Capture the cell that displays the provided text and extract its [X, Y] central coordinate. 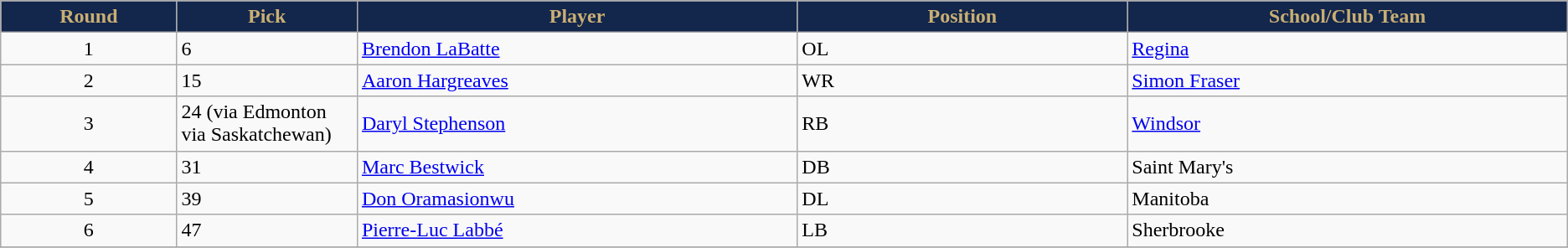
Marc Bestwick [576, 167]
Windsor [1347, 124]
Aaron Hargreaves [576, 80]
24 (via Edmonton via Saskatchewan) [267, 124]
Manitoba [1347, 199]
Brendon LaBatte [576, 49]
Don Oramasionwu [576, 199]
Position [962, 17]
School/Club Team [1347, 17]
47 [267, 230]
2 [89, 80]
15 [267, 80]
4 [89, 167]
Player [576, 17]
OL [962, 49]
Regina [1347, 49]
Simon Fraser [1347, 80]
Pierre-Luc Labbé [576, 230]
LB [962, 230]
Pick [267, 17]
Saint Mary's [1347, 167]
39 [267, 199]
DB [962, 167]
31 [267, 167]
3 [89, 124]
1 [89, 49]
Round [89, 17]
RB [962, 124]
5 [89, 199]
DL [962, 199]
Sherbrooke [1347, 230]
WR [962, 80]
Daryl Stephenson [576, 124]
